Identify which cell holds the provided text, then report its [X, Y] central coordinate. 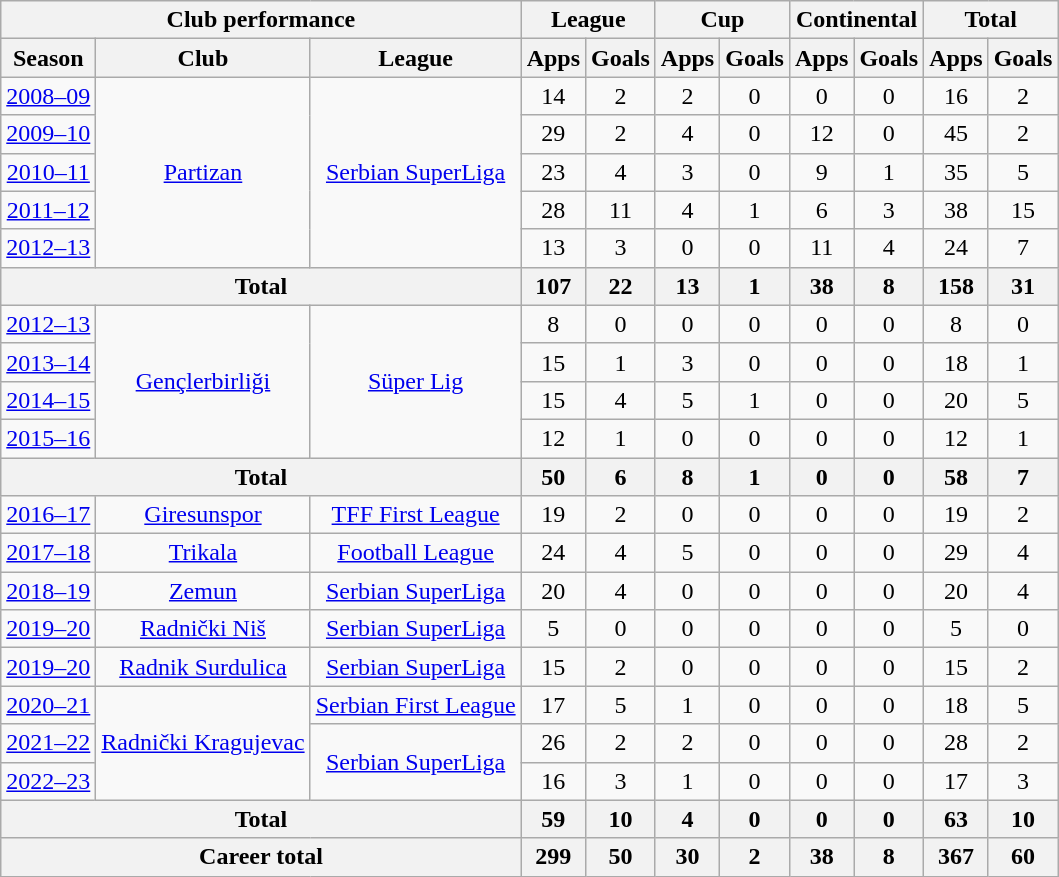
22 [621, 286]
Trikala [203, 553]
60 [1023, 857]
23 [553, 172]
45 [956, 134]
Career total [261, 857]
Giresunspor [203, 515]
Football League [416, 553]
2014–15 [48, 400]
2008–09 [48, 96]
2021–22 [48, 743]
Zemun [203, 591]
Club performance [261, 20]
58 [956, 477]
Radnik Surdulica [203, 667]
Serbian First League [416, 705]
107 [553, 286]
Partizan [203, 172]
2011–12 [48, 210]
31 [1023, 286]
299 [553, 857]
Radnički Niš [203, 629]
9 [821, 172]
Cup [722, 20]
Season [48, 58]
63 [956, 819]
Club [203, 58]
2020–21 [48, 705]
2022–23 [48, 781]
Süper Lig [416, 381]
2015–16 [48, 438]
2016–17 [48, 515]
35 [956, 172]
14 [553, 96]
59 [553, 819]
26 [553, 743]
TFF First League [416, 515]
2017–18 [48, 553]
Continental [856, 20]
2010–11 [48, 172]
2013–14 [48, 362]
30 [687, 857]
158 [956, 286]
2009–10 [48, 134]
Radnički Kragujevac [203, 743]
2018–19 [48, 591]
367 [956, 857]
Gençlerbirliği [203, 381]
